Return the [x, y] coordinate for the center point of the cell that contains the specified text.  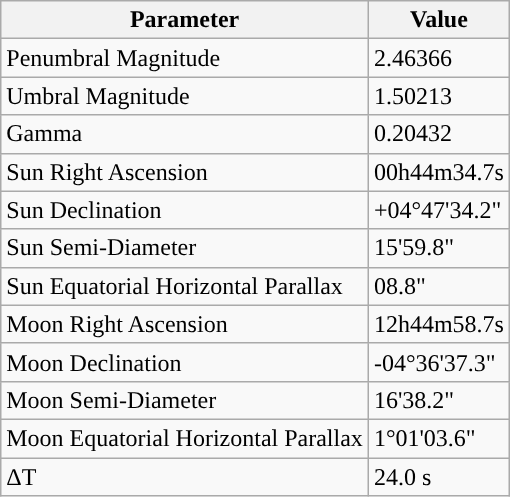
ΔT [185, 477]
1.50213 [438, 96]
Value [438, 20]
+04°47'34.2" [438, 210]
2.46366 [438, 58]
Parameter [185, 20]
1°01'03.6" [438, 438]
Sun Right Ascension [185, 172]
-04°36'37.3" [438, 362]
Gamma [185, 134]
Penumbral Magnitude [185, 58]
16'38.2" [438, 400]
Sun Equatorial Horizontal Parallax [185, 286]
15'59.8" [438, 248]
Moon Equatorial Horizontal Parallax [185, 438]
08.8" [438, 286]
Moon Semi-Diameter [185, 400]
00h44m34.7s [438, 172]
Umbral Magnitude [185, 96]
Sun Declination [185, 210]
12h44m58.7s [438, 324]
0.20432 [438, 134]
24.0 s [438, 477]
Moon Right Ascension [185, 324]
Moon Declination [185, 362]
Sun Semi-Diameter [185, 248]
